Search for the cell housing the specified text and yield its (x, y) center coordinate. 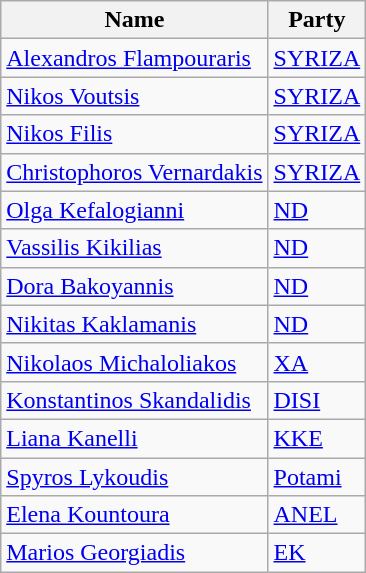
EK (317, 553)
Christophoros Vernardakis (134, 172)
Marios Georgiadis (134, 553)
Party (317, 20)
Alexandros Flampouraris (134, 58)
Dora Bakoyannis (134, 286)
Vassilis Kikilias (134, 248)
Konstantinos Skandalidis (134, 400)
Nikos Voutsis (134, 96)
Potami (317, 477)
Olga Kefalogianni (134, 210)
XA (317, 362)
ANEL (317, 515)
KKE (317, 438)
Nikitas Kaklamanis (134, 324)
Spyros Lykoudis (134, 477)
Elena Kountoura (134, 515)
Name (134, 20)
Nikolaos Michaloliakos (134, 362)
Liana Kanelli (134, 438)
Nikos Filis (134, 134)
DISI (317, 400)
